Capture the cell that displays the provided text and extract its [x, y] central coordinate. 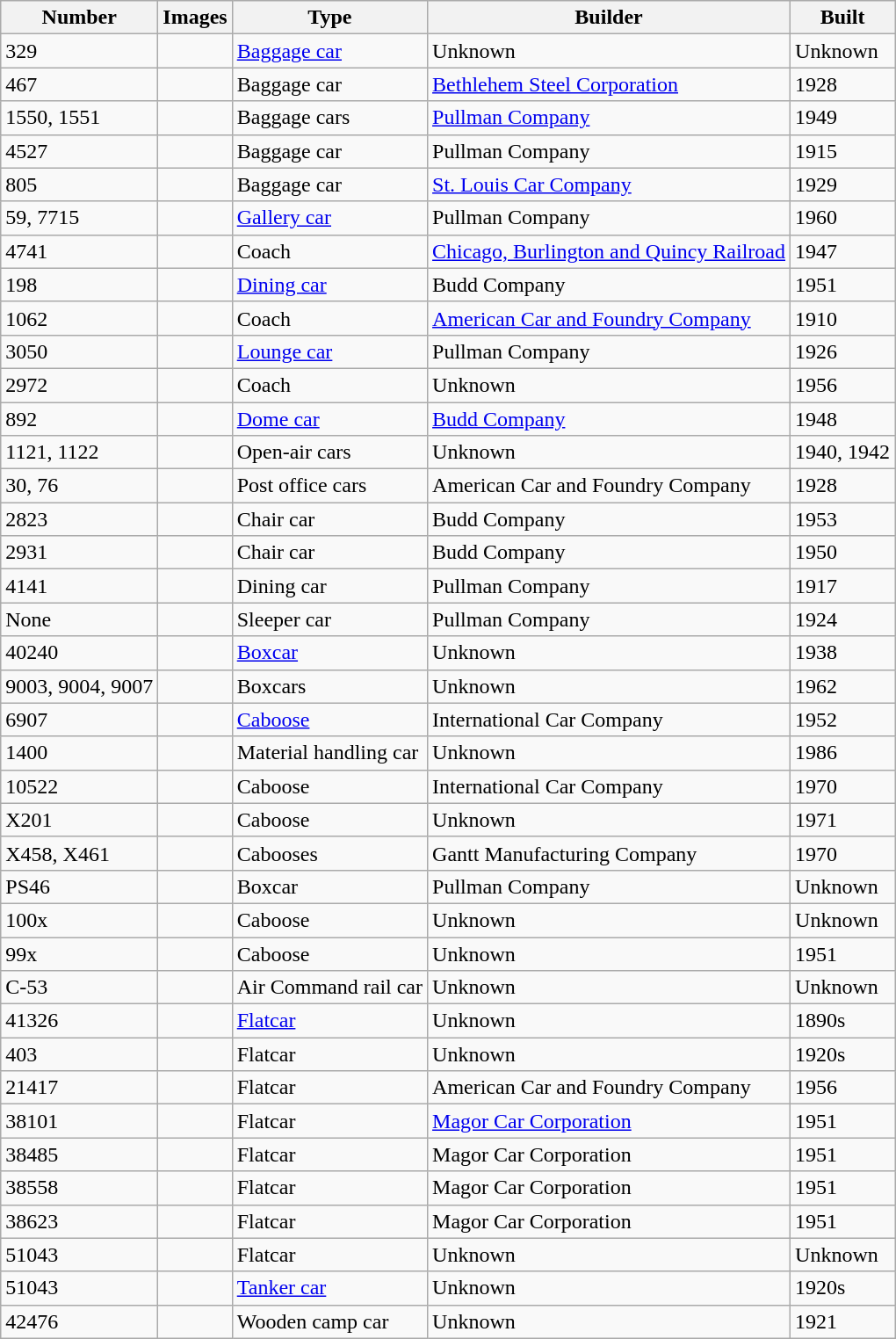
Number [79, 18]
198 [79, 285]
40240 [79, 653]
Gantt Manufacturing Company [610, 853]
1960 [843, 218]
2823 [79, 519]
41326 [79, 1021]
X201 [79, 820]
1948 [843, 419]
59, 7715 [79, 218]
Type [329, 18]
1917 [843, 586]
PS46 [79, 887]
1986 [843, 753]
6907 [79, 720]
1915 [843, 151]
Chicago, Burlington and Quincy Railroad [610, 251]
2931 [79, 553]
4741 [79, 251]
1926 [843, 351]
1924 [843, 619]
Bethlehem Steel Corporation [610, 84]
Wooden camp car [329, 1321]
38623 [79, 1221]
1890s [843, 1021]
2972 [79, 385]
42476 [79, 1321]
X458, X461 [79, 853]
Lounge car [329, 351]
1947 [843, 251]
1952 [843, 720]
Sleeper car [329, 619]
1400 [79, 753]
805 [79, 185]
1940, 1942 [843, 452]
21417 [79, 1088]
Built [843, 18]
329 [79, 51]
Builder [610, 18]
Open-air cars [329, 452]
892 [79, 419]
Material handling car [329, 753]
99x [79, 953]
1971 [843, 820]
Air Command rail car [329, 988]
1950 [843, 553]
None [79, 619]
38101 [79, 1121]
467 [79, 84]
Tanker car [329, 1288]
10522 [79, 786]
Images [195, 18]
1921 [843, 1321]
St. Louis Car Company [610, 185]
Cabooses [329, 853]
1949 [843, 118]
30, 76 [79, 486]
4141 [79, 586]
1062 [79, 318]
C-53 [79, 988]
3050 [79, 351]
9003, 9004, 9007 [79, 686]
1938 [843, 653]
1121, 1122 [79, 452]
Baggage cars [329, 118]
38558 [79, 1188]
Dome car [329, 419]
Gallery car [329, 218]
1550, 1551 [79, 118]
Boxcars [329, 686]
403 [79, 1054]
1910 [843, 318]
1962 [843, 686]
4527 [79, 151]
Post office cars [329, 486]
100x [79, 920]
38485 [79, 1154]
1953 [843, 519]
1929 [843, 185]
